Provide the [X, Y] coordinate of the cell's center where the given text is located.  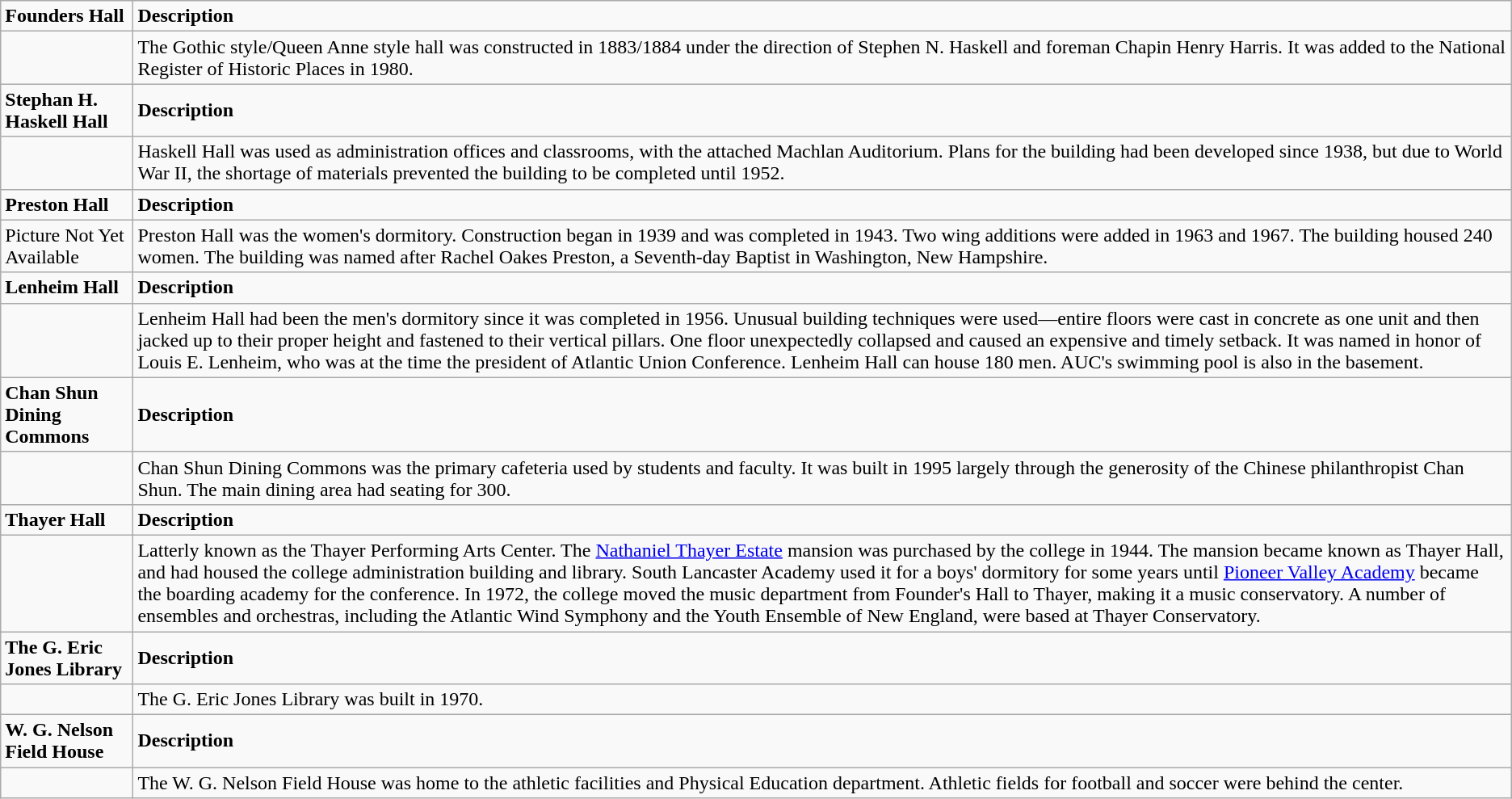
The G. Eric Jones Library was built in 1970. [822, 700]
W. G. Nelson Field House [67, 742]
Picture Not Yet Available [67, 246]
Preston Hall [67, 204]
The G. Eric Jones Library [67, 658]
Thayer Hall [67, 519]
Stephan H. Haskell Hall [67, 110]
Lenheim Hall [67, 288]
Chan Shun Dining Commons [67, 414]
Founders Hall [67, 16]
